Find where the given text appears and provide that cell's center as [x, y] coordinate. 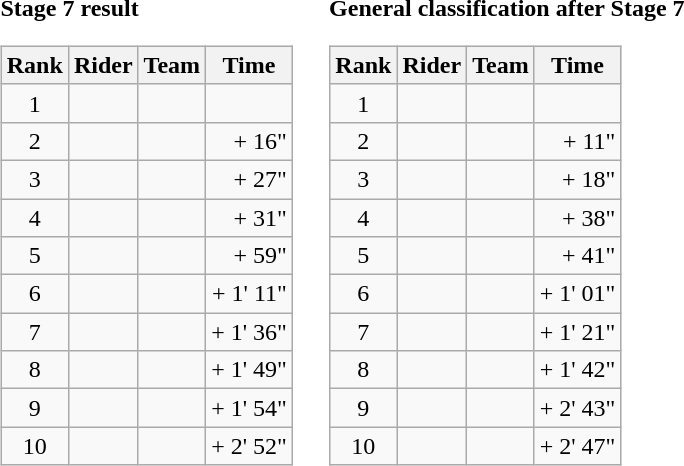
+ 2' 43" [578, 408]
+ 59" [250, 256]
+ 2' 47" [578, 446]
+ 31" [250, 217]
+ 41" [578, 256]
+ 16" [250, 141]
+ 1' 42" [578, 370]
+ 1' 36" [250, 332]
+ 1' 21" [578, 332]
+ 1' 11" [250, 294]
+ 1' 01" [578, 294]
+ 1' 54" [250, 408]
+ 11" [578, 141]
+ 38" [578, 217]
+ 1' 49" [250, 370]
+ 18" [578, 179]
+ 27" [250, 179]
+ 2' 52" [250, 446]
